Search for the cell housing the specified text and yield its (x, y) center coordinate. 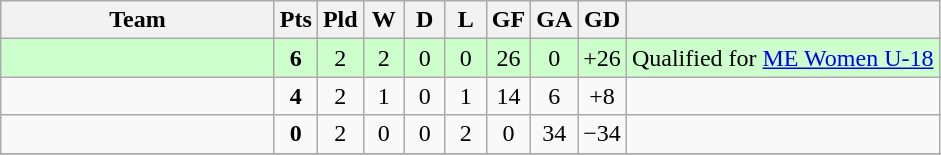
Team (138, 20)
D (424, 20)
Qualified for ME Women U-18 (782, 58)
L (466, 20)
Pld (340, 20)
+26 (602, 58)
26 (508, 58)
GA (554, 20)
−34 (602, 134)
GD (602, 20)
14 (508, 96)
+8 (602, 96)
Pts (296, 20)
GF (508, 20)
4 (296, 96)
34 (554, 134)
W (384, 20)
